From the cell containing the given text, extract its center point as (X, Y) coordinate. 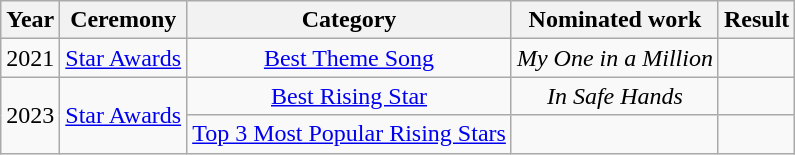
Category (350, 20)
In Safe Hands (614, 96)
Nominated work (614, 20)
My One in a Million (614, 58)
Best Theme Song (350, 58)
Best Rising Star (350, 96)
2021 (30, 58)
Result (756, 20)
Ceremony (124, 20)
Top 3 Most Popular Rising Stars (350, 134)
Year (30, 20)
2023 (30, 115)
